Extract the [X, Y] coordinate from the center of the cell holding the provided text.  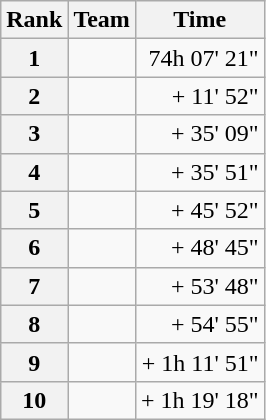
Team [102, 20]
9 [34, 362]
10 [34, 400]
7 [34, 286]
74h 07' 21" [200, 58]
+ 54' 55" [200, 324]
+ 11' 52" [200, 96]
+ 35' 51" [200, 172]
+ 48' 45" [200, 248]
+ 1h 11' 51" [200, 362]
+ 35' 09" [200, 134]
4 [34, 172]
6 [34, 248]
Time [200, 20]
1 [34, 58]
+ 1h 19' 18" [200, 400]
5 [34, 210]
3 [34, 134]
2 [34, 96]
+ 53' 48" [200, 286]
+ 45' 52" [200, 210]
8 [34, 324]
Rank [34, 20]
